Determine the (x, y) coordinate at the center of the cell enclosing the given text.  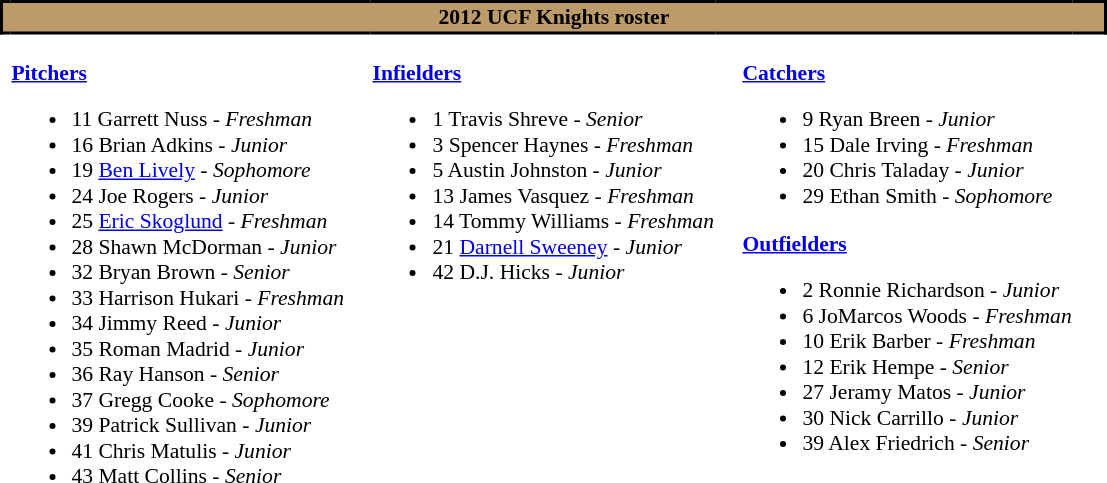
2012 UCF Knights roster (554, 18)
